Scan for the cell matching the given text and deliver its [x, y] coordinate at center. 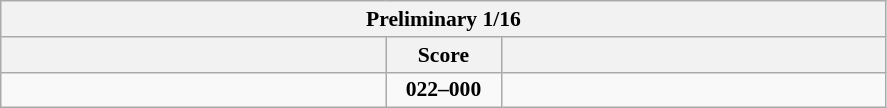
Preliminary 1/16 [444, 19]
Score [444, 55]
022–000 [444, 90]
